For the text-containing cell, return its midpoint in [x, y] coordinate format. 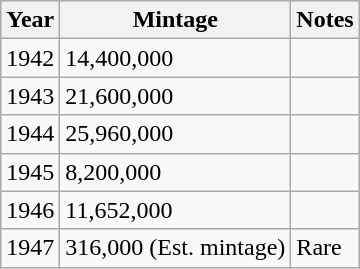
11,652,000 [176, 210]
316,000 (Est. mintage) [176, 248]
1947 [30, 248]
1946 [30, 210]
1945 [30, 172]
Rare [325, 248]
1943 [30, 96]
Year [30, 20]
1944 [30, 134]
25,960,000 [176, 134]
14,400,000 [176, 58]
Notes [325, 20]
21,600,000 [176, 96]
Mintage [176, 20]
1942 [30, 58]
8,200,000 [176, 172]
